Scan for the cell matching the given text and deliver its (x, y) coordinate at center. 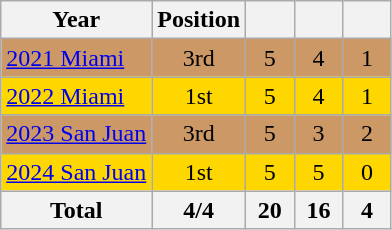
Total (76, 210)
Position (199, 20)
20 (270, 210)
2 (368, 134)
3 (318, 134)
16 (318, 210)
2024 San Juan (76, 172)
Year (76, 20)
4/4 (199, 210)
0 (368, 172)
2022 Miami (76, 96)
2021 Miami (76, 58)
2023 San Juan (76, 134)
